Identify which cell holds the provided text, then report its (x, y) central coordinate. 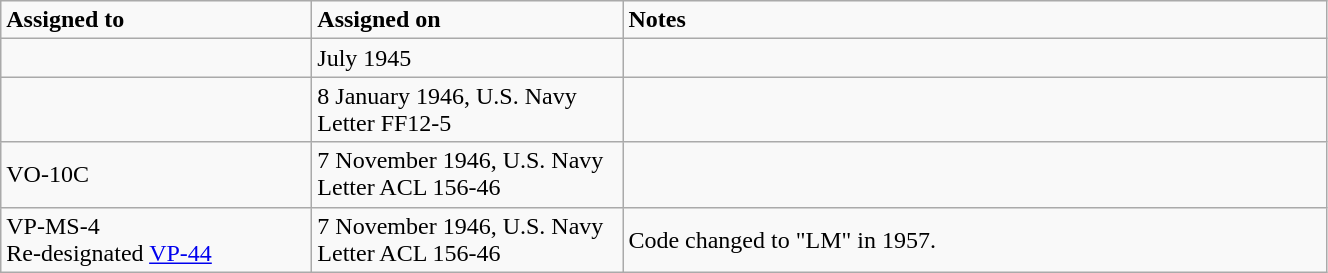
Assigned to (156, 20)
8 January 1946, U.S. Navy Letter FF12-5 (468, 110)
Assigned on (468, 20)
July 1945 (468, 58)
Notes (975, 20)
VO-10C (156, 174)
Code changed to "LM" in 1957. (975, 240)
VP-MS-4Re-designated VP-44 (156, 240)
